Determine the (x, y) coordinate at the center of the cell enclosing the given text.  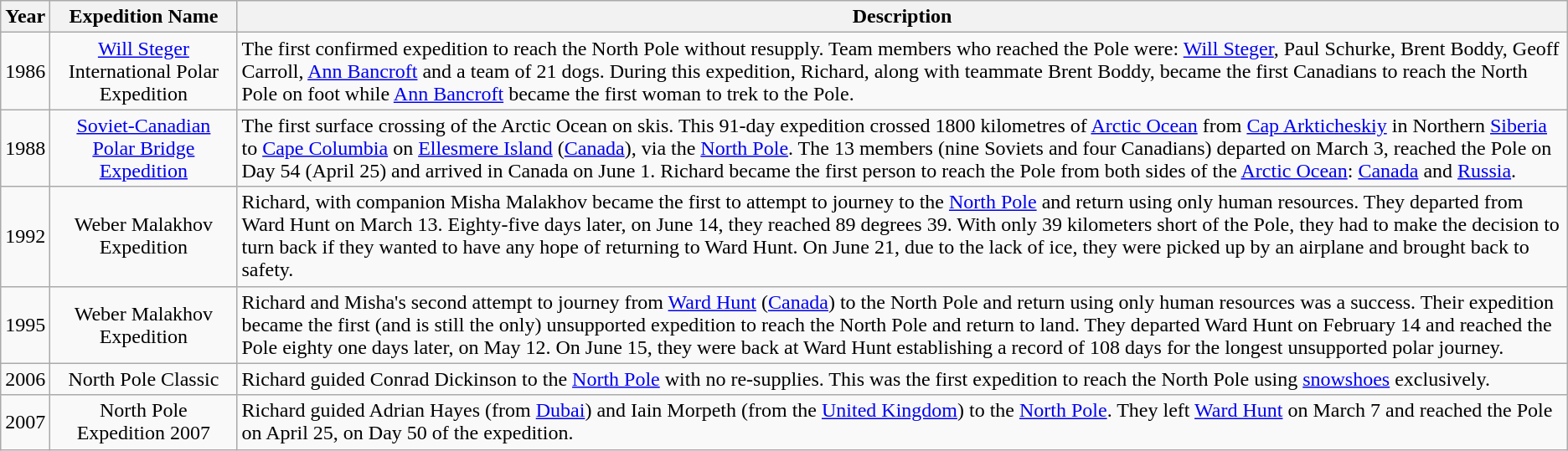
North Pole Classic (144, 379)
1986 (25, 71)
1988 (25, 148)
1995 (25, 325)
1992 (25, 236)
Description (902, 17)
2006 (25, 379)
2007 (25, 422)
Soviet-Canadian Polar Bridge Expedition (144, 148)
Expedition Name (144, 17)
North Pole Expedition 2007 (144, 422)
Year (25, 17)
Will Steger International Polar Expedition (144, 71)
